For the text-containing cell, return its midpoint in [x, y] coordinate format. 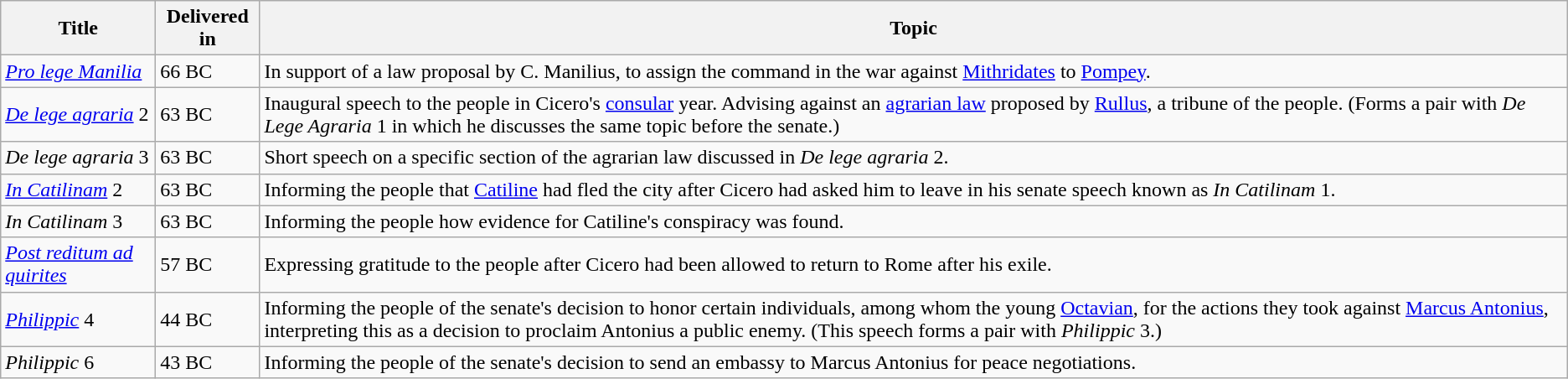
Expressing gratitude to the people after Cicero had been allowed to return to Rome after his exile. [913, 265]
Pro lege Manilia [79, 71]
57 BC [208, 265]
De lege agraria 2 [79, 114]
In support of a law proposal by C. Manilius, to assign the command in the war against Mithridates to Pompey. [913, 71]
43 BC [208, 362]
Philippic 4 [79, 319]
Informing the people that Catiline had fled the city after Cicero had asked him to leave in his senate speech known as In Catilinam 1. [913, 189]
66 BC [208, 71]
Short speech on a specific section of the agrarian law discussed in De lege agraria 2. [913, 158]
Informing the people of the senate's decision to send an embassy to Marcus Antonius for peace negotiations. [913, 362]
Post reditum ad quirites [79, 265]
44 BC [208, 319]
Topic [913, 29]
Informing the people how evidence for Catiline's conspiracy was found. [913, 221]
Title [79, 29]
De lege agraria 3 [79, 158]
Delivered in [208, 29]
Philippic 6 [79, 362]
In Catilinam 3 [79, 221]
In Catilinam 2 [79, 189]
